Find where the given text appears and provide that cell's center as (X, Y) coordinate. 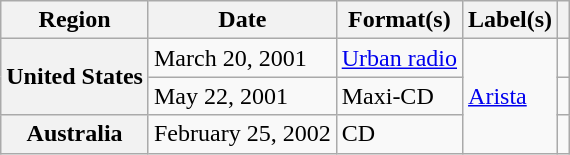
Australia (75, 134)
Arista (510, 96)
Urban radio (399, 58)
March 20, 2001 (242, 58)
Label(s) (510, 20)
May 22, 2001 (242, 96)
United States (75, 77)
Region (75, 20)
CD (399, 134)
Maxi-CD (399, 96)
February 25, 2002 (242, 134)
Format(s) (399, 20)
Date (242, 20)
